Return (X, Y) of the center of cell containing provided text 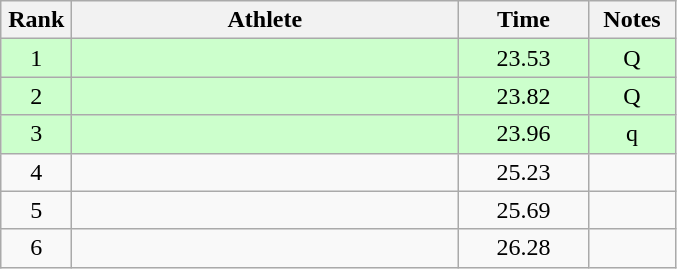
Notes (632, 20)
q (632, 134)
4 (36, 172)
23.96 (524, 134)
25.23 (524, 172)
5 (36, 210)
3 (36, 134)
Time (524, 20)
Rank (36, 20)
23.53 (524, 58)
2 (36, 96)
26.28 (524, 248)
1 (36, 58)
6 (36, 248)
Athlete (265, 20)
25.69 (524, 210)
23.82 (524, 96)
